Output the (X, Y) coordinate of the center of the cell containing the given text.  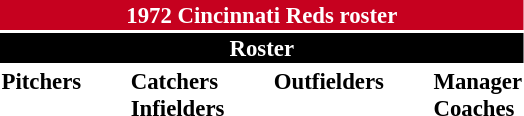
1972 Cincinnati Reds roster (262, 15)
Roster (262, 48)
